Return the (x, y) coordinate for the center point of the cell that contains the specified text.  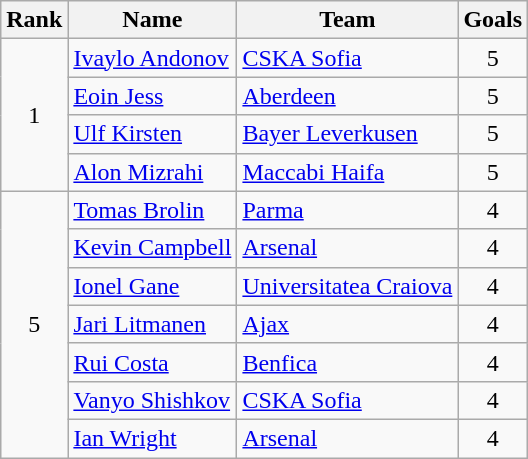
Alon Mizrahi (152, 172)
Ionel Gane (152, 286)
Tomas Brolin (152, 210)
Ian Wright (152, 438)
Vanyo Shishkov (152, 400)
Kevin Campbell (152, 248)
Ivaylo Andonov (152, 58)
Universitatea Craiova (348, 286)
Name (152, 20)
Parma (348, 210)
Ulf Kirsten (152, 134)
Jari Litmanen (152, 324)
Eoin Jess (152, 96)
Bayer Leverkusen (348, 134)
Ajax (348, 324)
Team (348, 20)
Goals (493, 20)
Benfica (348, 362)
Rank (34, 20)
Maccabi Haifa (348, 172)
1 (34, 115)
Rui Costa (152, 362)
Aberdeen (348, 96)
